Return (X, Y) of the center of cell containing provided text 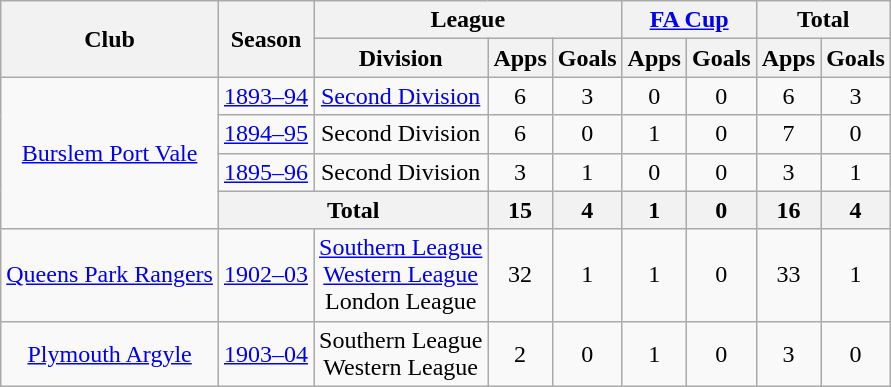
League (468, 20)
1893–94 (266, 96)
Southern LeagueWestern LeagueLondon League (401, 275)
FA Cup (689, 20)
Queens Park Rangers (110, 275)
1894–95 (266, 134)
16 (788, 210)
1902–03 (266, 275)
33 (788, 275)
32 (520, 275)
Plymouth Argyle (110, 354)
2 (520, 354)
Southern LeagueWestern League (401, 354)
Division (401, 58)
15 (520, 210)
Club (110, 39)
7 (788, 134)
Season (266, 39)
1895–96 (266, 172)
Burslem Port Vale (110, 153)
1903–04 (266, 354)
